Scan for the cell matching the given text and deliver its [X, Y] coordinate at center. 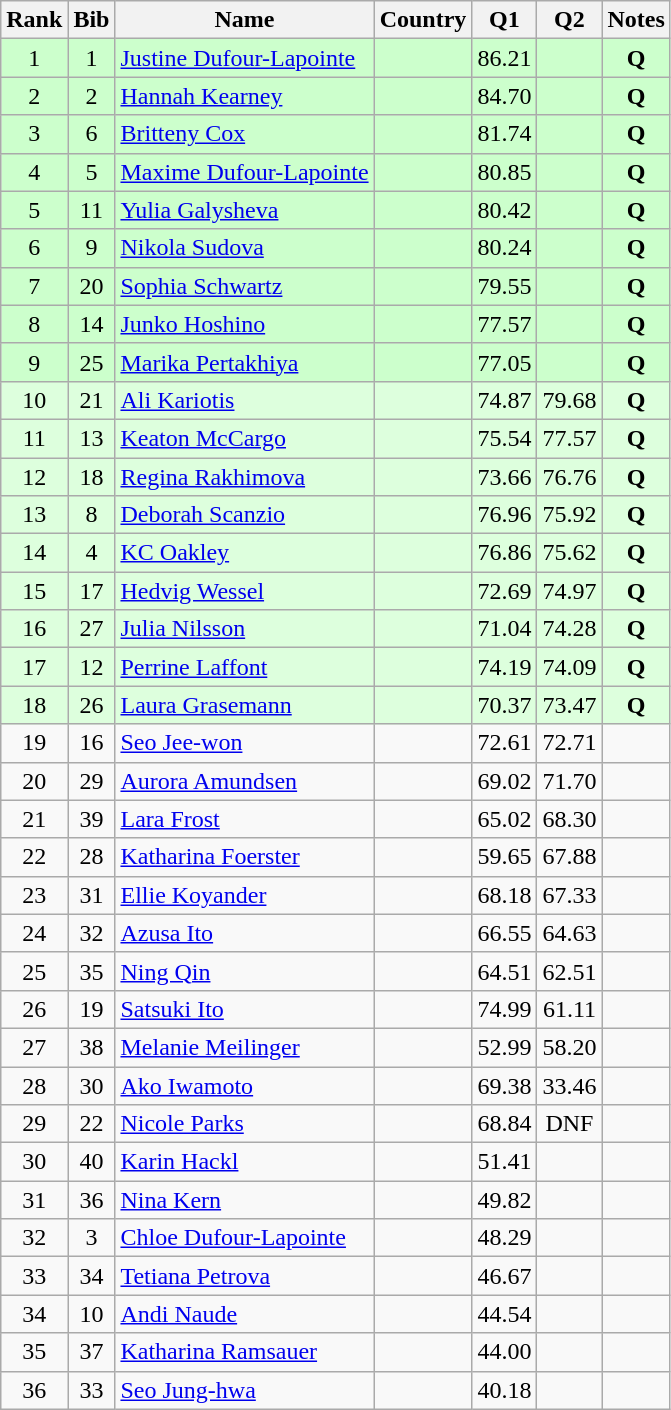
Country [423, 20]
Azusa Ito [244, 933]
Q1 [504, 20]
Q2 [570, 20]
75.54 [504, 438]
24 [34, 933]
72.69 [504, 591]
74.19 [504, 667]
Marika Pertakhiya [244, 362]
Rank [34, 20]
67.33 [570, 895]
Maxime Dufour-Lapointe [244, 172]
Ali Kariotis [244, 400]
76.76 [570, 477]
64.63 [570, 933]
75.92 [570, 515]
23 [34, 895]
Ellie Koyander [244, 895]
79.68 [570, 400]
Katharina Ramsauer [244, 1352]
86.21 [504, 58]
69.02 [504, 781]
Tetiana Petrova [244, 1276]
Karin Hackl [244, 1162]
Perrine Laffont [244, 667]
Notes [636, 20]
49.82 [504, 1200]
64.51 [504, 971]
84.70 [504, 96]
51.41 [504, 1162]
Hannah Kearney [244, 96]
Melanie Meilinger [244, 1047]
73.47 [570, 705]
68.30 [570, 819]
61.11 [570, 1009]
68.84 [504, 1124]
80.42 [504, 210]
77.05 [504, 362]
66.55 [504, 933]
KC Oakley [244, 553]
Seo Jung-hwa [244, 1390]
Justine Dufour-Lapointe [244, 58]
48.29 [504, 1238]
Britteny Cox [244, 134]
38 [92, 1047]
80.24 [504, 248]
Seo Jee-won [244, 743]
Andi Naude [244, 1314]
40.18 [504, 1390]
81.74 [504, 134]
37 [92, 1352]
79.55 [504, 286]
71.70 [570, 781]
33.46 [570, 1085]
76.96 [504, 515]
Chloe Dufour-Lapointe [244, 1238]
58.20 [570, 1047]
Regina Rakhimova [244, 477]
Nicole Parks [244, 1124]
46.67 [504, 1276]
75.62 [570, 553]
Ako Iwamoto [244, 1085]
74.99 [504, 1009]
72.61 [504, 743]
Aurora Amundsen [244, 781]
71.04 [504, 629]
Keaton McCargo [244, 438]
Bib [92, 20]
Katharina Foerster [244, 857]
70.37 [504, 705]
74.97 [570, 591]
39 [92, 819]
Name [244, 20]
74.28 [570, 629]
DNF [570, 1124]
Deborah Scanzio [244, 515]
44.54 [504, 1314]
15 [34, 591]
Nina Kern [244, 1200]
Ning Qin [244, 971]
68.18 [504, 895]
44.00 [504, 1352]
74.09 [570, 667]
67.88 [570, 857]
Julia Nilsson [244, 629]
52.99 [504, 1047]
Nikola Sudova [244, 248]
7 [34, 286]
Lara Frost [244, 819]
80.85 [504, 172]
69.38 [504, 1085]
74.87 [504, 400]
40 [92, 1162]
Laura Grasemann [244, 705]
Hedvig Wessel [244, 591]
76.86 [504, 553]
73.66 [504, 477]
Junko Hoshino [244, 324]
Yulia Galysheva [244, 210]
59.65 [504, 857]
Sophia Schwartz [244, 286]
62.51 [570, 971]
Satsuki Ito [244, 1009]
72.71 [570, 743]
65.02 [504, 819]
